For the text-containing cell, return its midpoint in [X, Y] coordinate format. 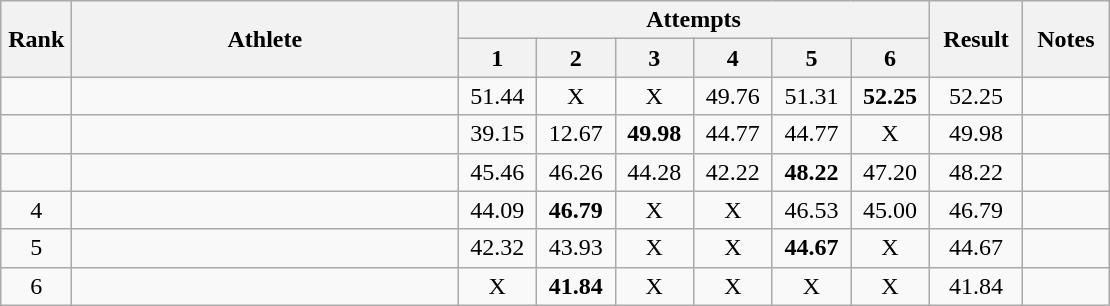
1 [498, 58]
45.00 [890, 210]
44.09 [498, 210]
3 [654, 58]
51.31 [812, 96]
Rank [36, 39]
43.93 [576, 248]
46.53 [812, 210]
Notes [1066, 39]
Result [976, 39]
47.20 [890, 172]
45.46 [498, 172]
51.44 [498, 96]
Athlete [265, 39]
12.67 [576, 134]
42.32 [498, 248]
44.28 [654, 172]
39.15 [498, 134]
46.26 [576, 172]
42.22 [734, 172]
49.76 [734, 96]
Attempts [694, 20]
2 [576, 58]
